Capture the cell that displays the provided text and extract its [x, y] central coordinate. 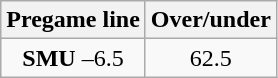
SMU –6.5 [74, 58]
Pregame line [74, 20]
62.5 [210, 58]
Over/under [210, 20]
